Pinpoint the cell where the given text exists, returning its (x, y) midpoint coordinate. 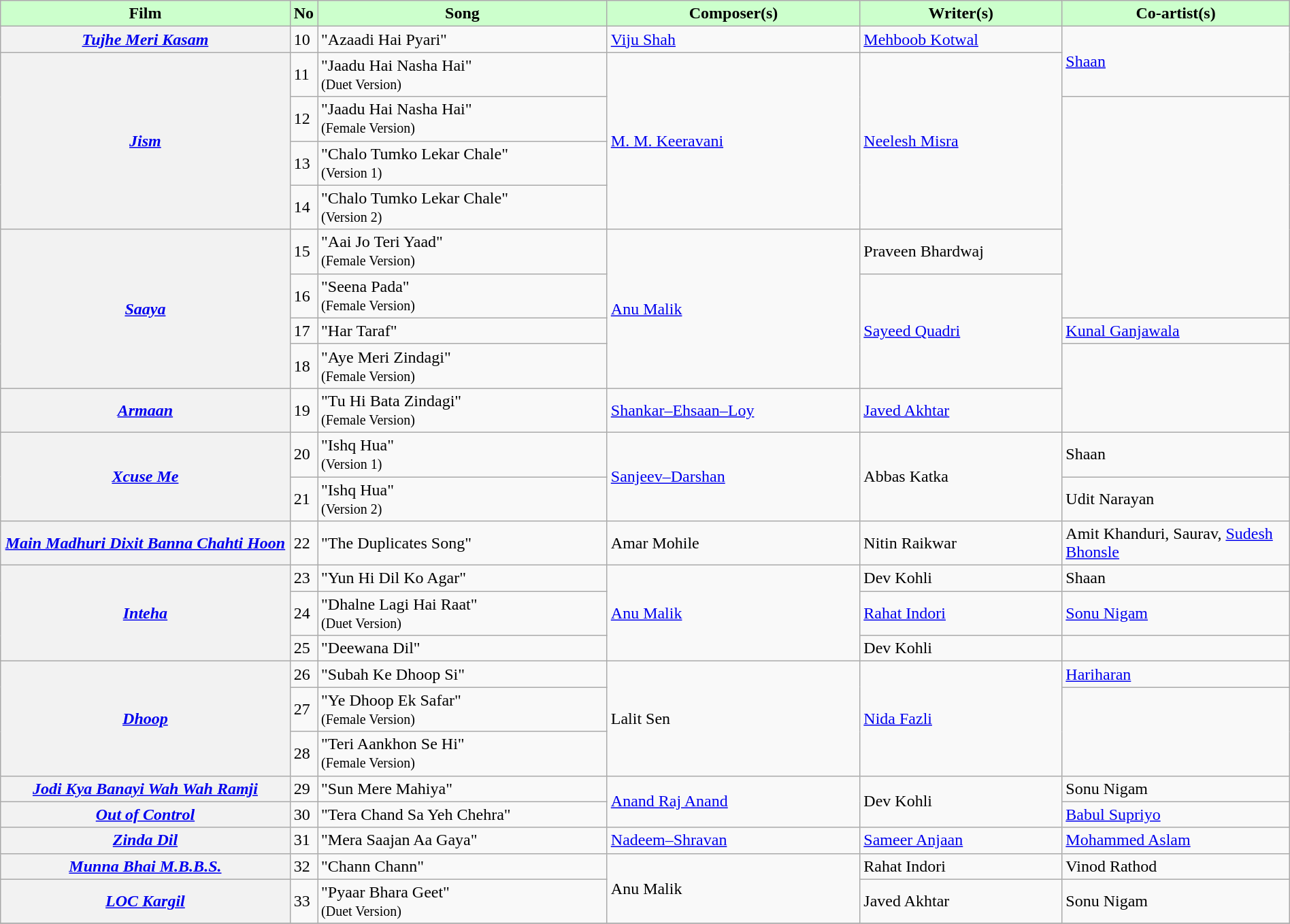
23 (303, 578)
33 (303, 901)
28 (303, 754)
"Deewana Dil" (463, 648)
Main Madhuri Dixit Banna Chahti Hoon (146, 543)
"Dhalne Lagi Hai Raat"(Duet Version) (463, 614)
27 (303, 709)
25 (303, 648)
"The Duplicates Song" (463, 543)
16 (303, 295)
32 (303, 866)
26 (303, 674)
"Ye Dhoop Ek Safar"(Female Version) (463, 709)
Lalit Sen (733, 719)
31 (303, 840)
"Aai Jo Teri Yaad"(Female Version) (463, 252)
Sayeed Quadri (961, 331)
Munna Bhai M.B.B.S. (146, 866)
Zinda Dil (146, 840)
No (303, 14)
22 (303, 543)
Armaan (146, 410)
Writer(s) (961, 14)
Composer(s) (733, 14)
"Chalo Tumko Lekar Chale"(Version 2) (463, 207)
Kunal Ganjawala (1176, 331)
19 (303, 410)
"Teri Aankhon Se Hi"(Female Version) (463, 754)
Jism (146, 141)
Saaya (146, 309)
"Sun Mere Mahiya" (463, 789)
Abbas Katka (961, 476)
Song (463, 14)
Film (146, 14)
Xcuse Me (146, 476)
Udit Narayan (1176, 498)
Hariharan (1176, 674)
"Ishq Hua"(Version 1) (463, 455)
Mehboob Kotwal (961, 39)
Out of Control (146, 814)
Tujhe Meri Kasam (146, 39)
Amar Mohile (733, 543)
"Subah Ke Dhoop Si" (463, 674)
"Seena Pada"(Female Version) (463, 295)
"Azaadi Hai Pyari" (463, 39)
Mohammed Aslam (1176, 840)
21 (303, 498)
"Jaadu Hai Nasha Hai"(Duet Version) (463, 75)
"Har Taraf" (463, 331)
24 (303, 614)
"Chalo Tumko Lekar Chale"(Version 1) (463, 163)
LOC Kargil (146, 901)
Vinod Rathod (1176, 866)
Nadeem–Shravan (733, 840)
Anand Raj Anand (733, 802)
Inteha (146, 614)
20 (303, 455)
Co-artist(s) (1176, 14)
"Ishq Hua"(Version 2) (463, 498)
"Yun Hi Dil Ko Agar" (463, 578)
"Jaadu Hai Nasha Hai"(Female Version) (463, 118)
30 (303, 814)
"Chann Chann" (463, 866)
11 (303, 75)
17 (303, 331)
Neelesh Misra (961, 141)
Babul Supriyo (1176, 814)
Praveen Bhardwaj (961, 252)
Viju Shah (733, 39)
Dhoop (146, 719)
Amit Khanduri, Saurav, Sudesh Bhonsle (1176, 543)
Nitin Raikwar (961, 543)
"Aye Meri Zindagi"(Female Version) (463, 366)
18 (303, 366)
14 (303, 207)
Sameer Anjaan (961, 840)
"Tu Hi Bata Zindagi"(Female Version) (463, 410)
Shankar–Ehsaan–Loy (733, 410)
15 (303, 252)
Sanjeev–Darshan (733, 476)
Jodi Kya Banayi Wah Wah Ramji (146, 789)
M. M. Keeravani (733, 141)
29 (303, 789)
10 (303, 39)
"Pyaar Bhara Geet"(Duet Version) (463, 901)
12 (303, 118)
13 (303, 163)
"Mera Saajan Aa Gaya" (463, 840)
Nida Fazli (961, 719)
"Tera Chand Sa Yeh Chehra" (463, 814)
